Output the (X, Y) coordinate of the center of the cell containing the given text.  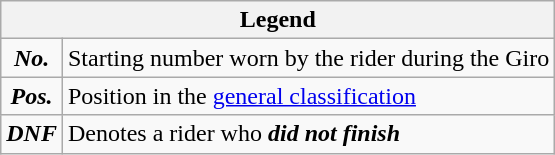
Position in the general classification (308, 96)
Denotes a rider who did not finish (308, 134)
Starting number worn by the rider during the Giro (308, 58)
Pos. (32, 96)
DNF (32, 134)
No. (32, 58)
Legend (278, 20)
